Search for the cell housing the specified text and yield its [x, y] center coordinate. 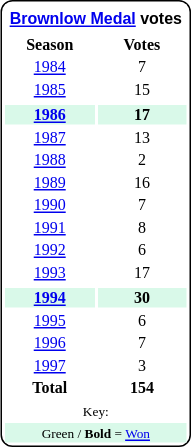
Brownlow Medal votes [96, 18]
1994 [50, 298]
3 [142, 366]
8 [142, 228]
2 [142, 160]
1988 [50, 160]
Season [50, 44]
1997 [50, 366]
1995 [50, 320]
Votes [142, 44]
1986 [50, 115]
Total [50, 388]
Green / Bold = Won [96, 433]
16 [142, 182]
15 [142, 90]
1993 [50, 272]
1992 [50, 250]
154 [142, 388]
30 [142, 298]
1996 [50, 343]
1985 [50, 90]
13 [142, 138]
1987 [50, 138]
1989 [50, 182]
1991 [50, 228]
1990 [50, 205]
Key: [96, 410]
1984 [50, 67]
